Return the (X, Y) coordinate for the center point of the cell that contains the specified text.  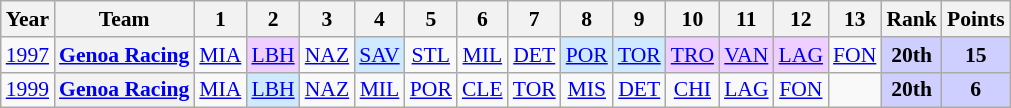
SAV (380, 55)
1997 (28, 55)
1 (220, 19)
10 (692, 19)
TRO (692, 55)
Points (976, 19)
Year (28, 19)
STL (431, 55)
8 (587, 19)
CHI (692, 90)
4 (380, 19)
5 (431, 19)
MIS (587, 90)
7 (534, 19)
Rank (912, 19)
15 (976, 55)
1999 (28, 90)
12 (801, 19)
13 (854, 19)
3 (327, 19)
CLE (482, 90)
2 (272, 19)
11 (746, 19)
VAN (746, 55)
Team (124, 19)
9 (640, 19)
